For the text-containing cell, return its midpoint in [X, Y] coordinate format. 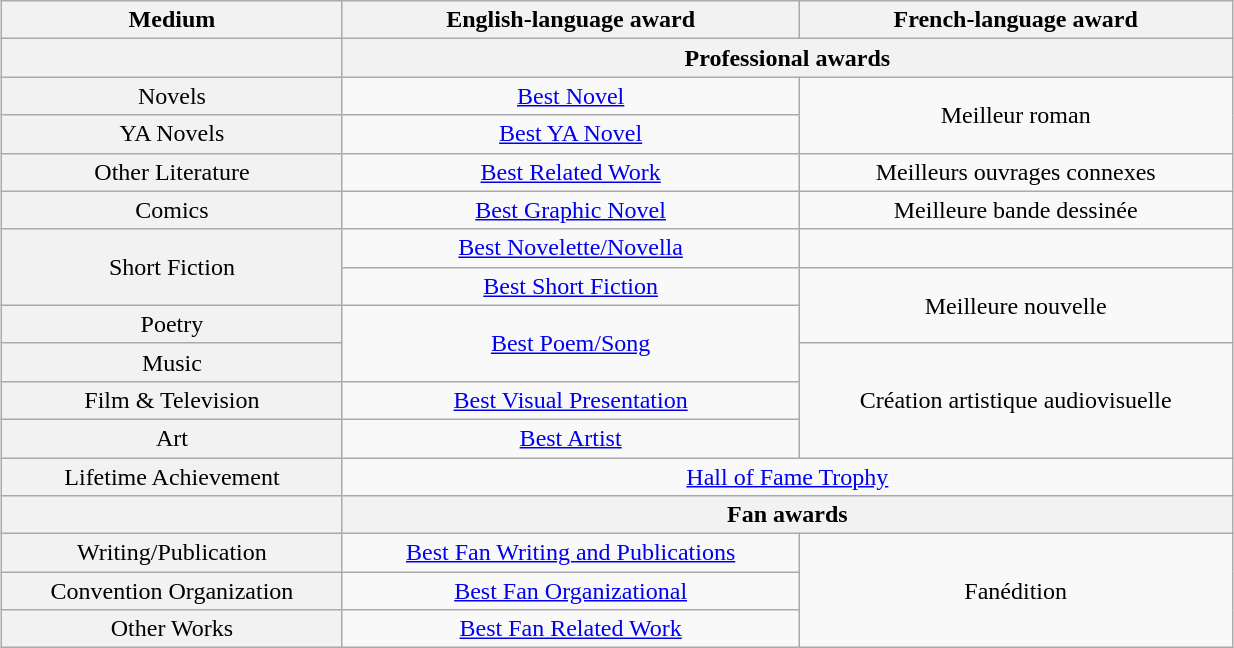
Best Artist [570, 438]
Writing/Publication [172, 553]
Best YA Novel [570, 134]
Best Short Fiction [570, 286]
Best Visual Presentation [570, 400]
Other Works [172, 629]
Meilleurs ouvrages connexes [1016, 172]
Poetry [172, 324]
Meilleur roman [1016, 115]
Short Fiction [172, 267]
Meilleure nouvelle [1016, 305]
Fanédition [1016, 591]
Hall of Fame Trophy [787, 477]
Best Fan Writing and Publications [570, 553]
Fan awards [787, 515]
Meilleure bande dessinée [1016, 210]
Best Fan Related Work [570, 629]
Lifetime Achievement [172, 477]
Novels [172, 96]
Best Novel [570, 96]
Professional awards [787, 58]
Comics [172, 210]
Best Fan Organizational [570, 591]
Création artistique audiovisuelle [1016, 400]
YA Novels [172, 134]
Film & Television [172, 400]
Best Graphic Novel [570, 210]
English-language award [570, 20]
Convention Organization [172, 591]
French-language award [1016, 20]
Music [172, 362]
Best Related Work [570, 172]
Best Novelette/Novella [570, 248]
Best Poem/Song [570, 343]
Art [172, 438]
Other Literature [172, 172]
Medium [172, 20]
